Extract the (X, Y) coordinate from the center of the cell holding the provided text.  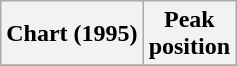
Peakposition (189, 34)
Chart (1995) (72, 34)
